Search for the cell housing the specified text and yield its [X, Y] center coordinate. 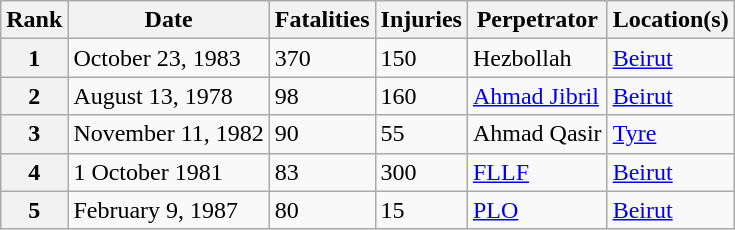
Location(s) [670, 20]
1 October 1981 [168, 172]
1 [34, 58]
Hezbollah [537, 58]
55 [421, 134]
4 [34, 172]
15 [421, 210]
PLO [537, 210]
November 11, 1982 [168, 134]
2 [34, 96]
370 [322, 58]
150 [421, 58]
Fatalities [322, 20]
83 [322, 172]
160 [421, 96]
Ahmad Jibril [537, 96]
Rank [34, 20]
October 23, 1983 [168, 58]
90 [322, 134]
3 [34, 134]
FLLF [537, 172]
Injuries [421, 20]
Tyre [670, 134]
Perpetrator [537, 20]
5 [34, 210]
98 [322, 96]
February 9, 1987 [168, 210]
Ahmad Qasir [537, 134]
300 [421, 172]
August 13, 1978 [168, 96]
Date [168, 20]
80 [322, 210]
